Search for the cell housing the specified text and yield its [X, Y] center coordinate. 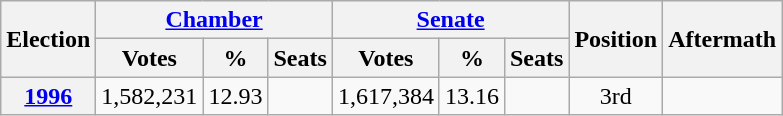
Election [48, 39]
12.93 [236, 96]
1,617,384 [386, 96]
3rd [616, 96]
Senate [450, 20]
Aftermath [722, 39]
Chamber [214, 20]
1996 [48, 96]
1,582,231 [150, 96]
Position [616, 39]
13.16 [472, 96]
